Search for the cell housing the specified text and yield its [x, y] center coordinate. 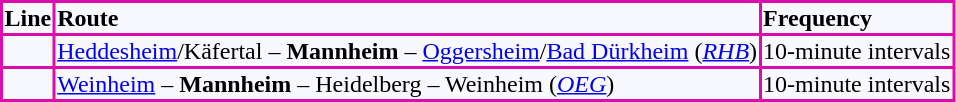
Weinheim – Mannheim – Heidelberg – Weinheim (OEG) [408, 84]
Frequency [857, 18]
Line [28, 18]
Heddesheim/Käfertal – Mannheim – Oggersheim/Bad Dürkheim (RHB) [408, 51]
Route [408, 18]
